Output the (x, y) coordinate of the center of the cell containing the given text.  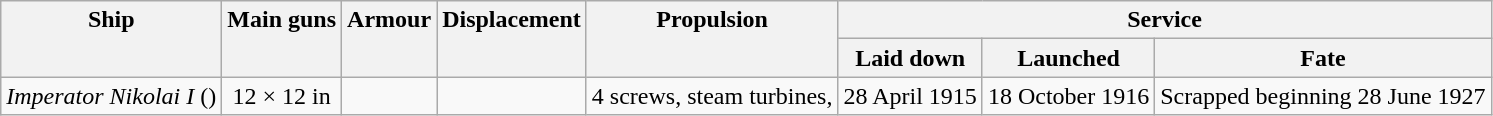
Service (1164, 20)
Launched (1068, 58)
Scrapped beginning 28 June 1927 (1323, 96)
Main guns (282, 39)
Armour (390, 39)
18 October 1916 (1068, 96)
Propulsion (712, 39)
Imperator Nikolai I () (112, 96)
Displacement (512, 39)
12 × 12 in (282, 96)
4 screws, steam turbines, (712, 96)
Laid down (910, 58)
28 April 1915 (910, 96)
Fate (1323, 58)
Ship (112, 39)
